Provide the [X, Y] coordinate of the cell's center where the given text is located.  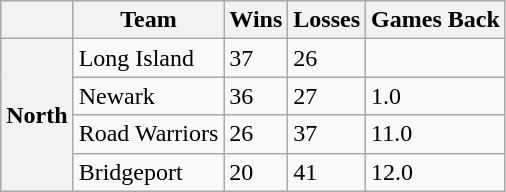
North [37, 115]
36 [256, 96]
Team [148, 20]
Long Island [148, 58]
27 [327, 96]
41 [327, 172]
1.0 [436, 96]
Road Warriors [148, 134]
11.0 [436, 134]
Bridgeport [148, 172]
Losses [327, 20]
Newark [148, 96]
20 [256, 172]
Wins [256, 20]
12.0 [436, 172]
Games Back [436, 20]
